Scan for the cell matching the given text and deliver its (X, Y) coordinate at center. 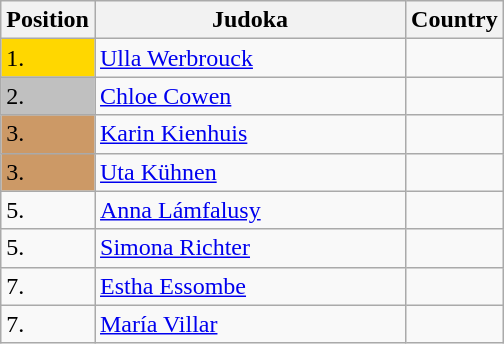
Uta Kühnen (250, 172)
Karin Kienhuis (250, 134)
Anna Lámfalusy (250, 210)
Simona Richter (250, 248)
María Villar (250, 324)
2. (48, 96)
1. (48, 58)
Estha Essombe (250, 286)
Judoka (250, 20)
Position (48, 20)
Ulla Werbrouck (250, 58)
Chloe Cowen (250, 96)
Country (455, 20)
